Detect which cell encompasses the target text, then output its (x, y) center coordinate. 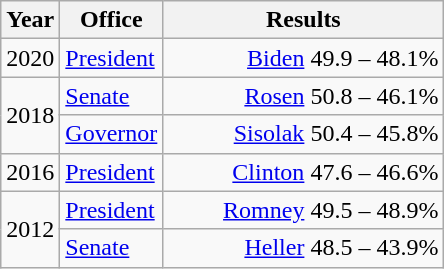
Biden 49.9 – 48.1% (304, 58)
Year (30, 20)
Governor (112, 134)
2018 (30, 115)
Office (112, 20)
Rosen 50.8 – 46.1% (304, 96)
2016 (30, 172)
2020 (30, 58)
Romney 49.5 – 48.9% (304, 210)
Heller 48.5 – 43.9% (304, 248)
Clinton 47.6 – 46.6% (304, 172)
2012 (30, 229)
Sisolak 50.4 – 45.8% (304, 134)
Results (304, 20)
